Pinpoint the cell where the given text exists, returning its [X, Y] midpoint coordinate. 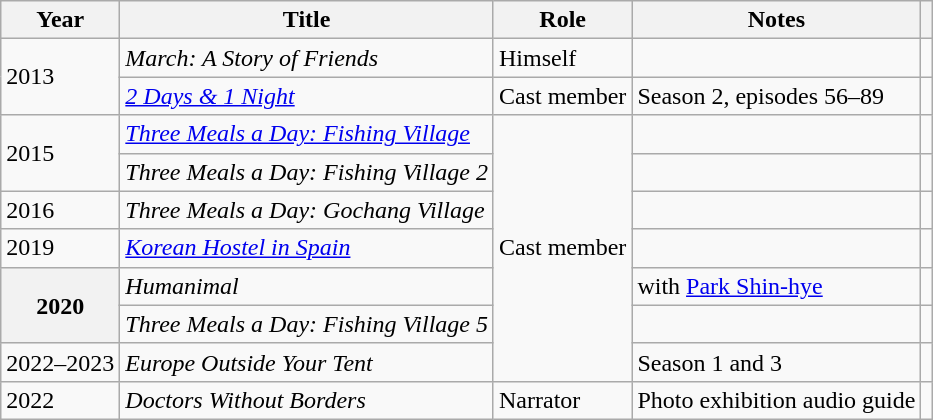
Three Meals a Day: Gochang Village [307, 210]
Narrator [562, 400]
with Park Shin-hye [776, 286]
Season 2, episodes 56–89 [776, 96]
Three Meals a Day: Fishing Village 5 [307, 324]
Three Meals a Day: Fishing Village 2 [307, 172]
Season 1 and 3 [776, 362]
2 Days & 1 Night [307, 96]
Europe Outside Your Tent [307, 362]
Korean Hostel in Spain [307, 248]
Role [562, 20]
2016 [60, 210]
Photo exhibition audio guide [776, 400]
2022–2023 [60, 362]
2013 [60, 77]
Humanimal [307, 286]
Title [307, 20]
2022 [60, 400]
Three Meals a Day: Fishing Village [307, 134]
2019 [60, 248]
Notes [776, 20]
Doctors Without Borders [307, 400]
Himself [562, 58]
2015 [60, 153]
Year [60, 20]
March: A Story of Friends [307, 58]
2020 [60, 305]
